Return (X, Y) of the center of cell containing provided text 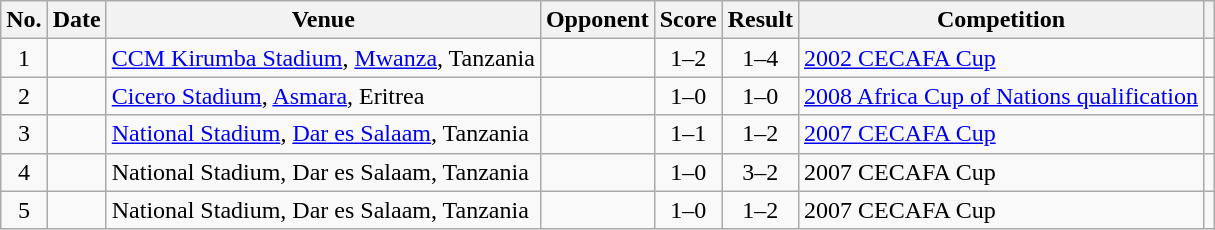
Result (760, 20)
3 (24, 134)
Score (688, 20)
1–1 (688, 134)
Competition (1002, 20)
4 (24, 172)
2008 Africa Cup of Nations qualification (1002, 96)
2 (24, 96)
Opponent (597, 20)
1–4 (760, 58)
Cicero Stadium, Asmara, Eritrea (323, 96)
5 (24, 210)
1 (24, 58)
Date (76, 20)
No. (24, 20)
Venue (323, 20)
3–2 (760, 172)
2002 CECAFA Cup (1002, 58)
CCM Kirumba Stadium, Mwanza, Tanzania (323, 58)
